Provide the (X, Y) coordinate of the cell's center where the given text is located.  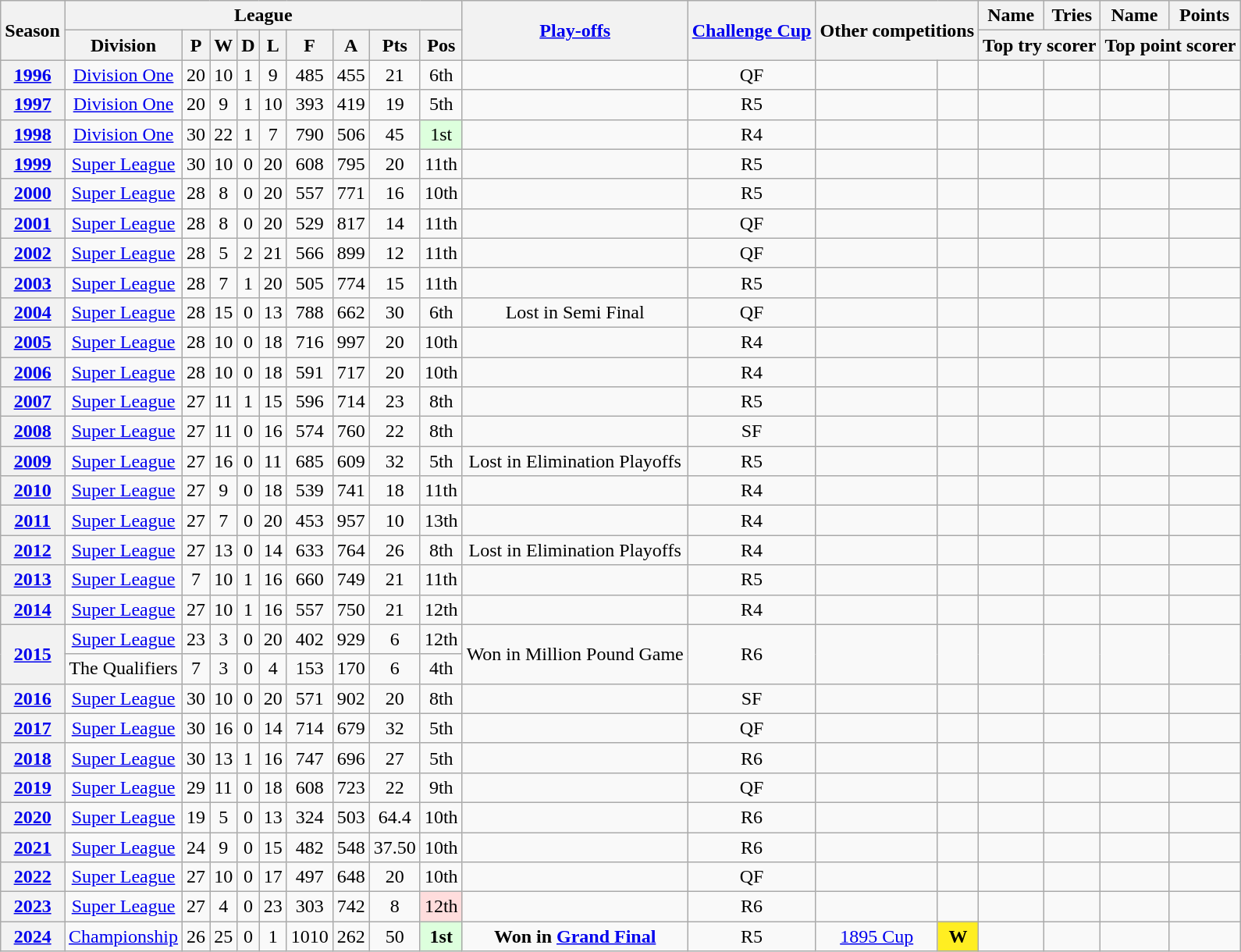
2014 (33, 609)
2000 (33, 194)
25 (223, 936)
662 (351, 312)
482 (309, 847)
696 (351, 758)
393 (309, 105)
2015 (33, 654)
Pts (395, 45)
2010 (33, 491)
716 (309, 342)
Pos (441, 45)
Season (33, 30)
Tries (1072, 16)
The Qualifiers (123, 669)
Top try scorer (1040, 45)
2001 (33, 223)
Won in Grand Final (574, 936)
Won in Million Pound Game (574, 654)
2003 (33, 282)
747 (309, 758)
760 (351, 432)
262 (351, 936)
402 (309, 639)
2011 (33, 520)
D (248, 45)
1010 (309, 936)
548 (351, 847)
609 (351, 461)
1997 (33, 105)
741 (351, 491)
2012 (33, 550)
2018 (33, 758)
660 (309, 580)
2005 (33, 342)
505 (309, 282)
P (197, 45)
4th (441, 669)
29 (197, 787)
Division (123, 45)
64.4 (395, 817)
571 (309, 698)
13th (441, 520)
764 (351, 550)
749 (351, 580)
419 (351, 105)
453 (309, 520)
Championship (123, 936)
Lost in Semi Final (574, 312)
790 (309, 134)
45 (395, 134)
591 (309, 372)
Other competitions (898, 30)
Challenge Cup (752, 30)
929 (351, 639)
324 (309, 817)
37.50 (395, 847)
League (263, 16)
2008 (33, 432)
Points (1204, 16)
170 (351, 669)
153 (309, 669)
2021 (33, 847)
633 (309, 550)
2022 (33, 877)
24 (197, 847)
503 (351, 817)
9th (441, 787)
485 (309, 75)
774 (351, 282)
Play-offs (574, 30)
1996 (33, 75)
2002 (33, 253)
2 (248, 253)
303 (309, 907)
899 (351, 253)
529 (309, 223)
539 (309, 491)
455 (351, 75)
1998 (33, 134)
788 (309, 312)
17 (273, 877)
2017 (33, 728)
Top point scorer (1171, 45)
717 (351, 372)
2007 (33, 402)
723 (351, 787)
2019 (33, 787)
2004 (33, 312)
2013 (33, 580)
2006 (33, 372)
12 (395, 253)
2024 (33, 936)
L (273, 45)
1895 Cup (877, 936)
817 (351, 223)
742 (351, 907)
574 (309, 432)
2009 (33, 461)
A (351, 45)
F (309, 45)
750 (351, 609)
566 (309, 253)
957 (351, 520)
2020 (33, 817)
50 (395, 936)
648 (351, 877)
902 (351, 698)
685 (309, 461)
1999 (33, 164)
2016 (33, 698)
771 (351, 194)
506 (351, 134)
679 (351, 728)
497 (309, 877)
795 (351, 164)
2023 (33, 907)
596 (309, 402)
997 (351, 342)
